Determine the [x, y] coordinate at the center of the cell enclosing the given text.  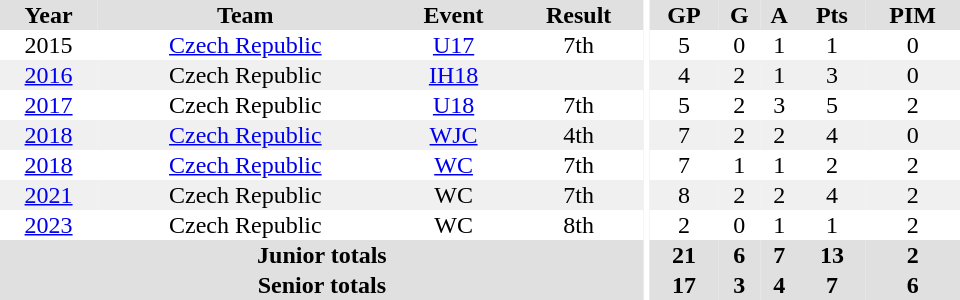
A [780, 15]
IH18 [454, 75]
2016 [48, 75]
WJC [454, 135]
2017 [48, 105]
21 [684, 255]
Year [48, 15]
PIM [912, 15]
8th [579, 225]
Event [454, 15]
17 [684, 285]
4th [579, 135]
Junior totals [322, 255]
Team [245, 15]
Pts [832, 15]
U18 [454, 105]
Result [579, 15]
Senior totals [322, 285]
13 [832, 255]
2023 [48, 225]
2015 [48, 45]
8 [684, 195]
G [740, 15]
2021 [48, 195]
U17 [454, 45]
GP [684, 15]
